Capture the cell that displays the provided text and extract its (X, Y) central coordinate. 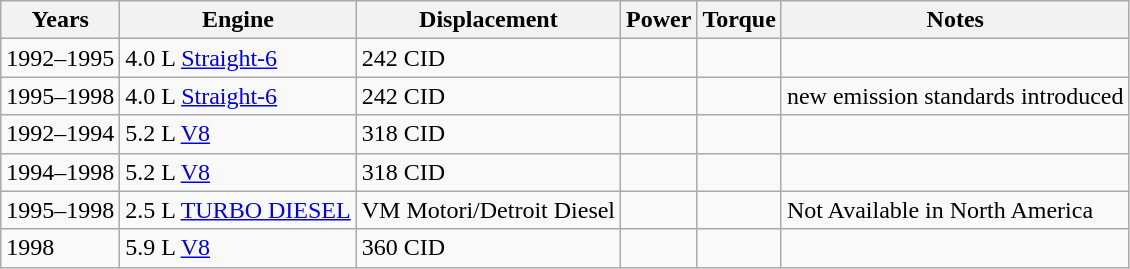
Notes (955, 20)
VM Motori/Detroit Diesel (488, 210)
Torque (739, 20)
360 CID (488, 248)
Years (60, 20)
Displacement (488, 20)
5.9 L V8 (238, 248)
1992–1995 (60, 58)
1994–1998 (60, 172)
1992–1994 (60, 134)
Not Available in North America (955, 210)
1998 (60, 248)
Engine (238, 20)
2.5 L TURBO DIESEL (238, 210)
Power (659, 20)
new emission standards introduced (955, 96)
